Pinpoint the cell where the given text exists, returning its [x, y] midpoint coordinate. 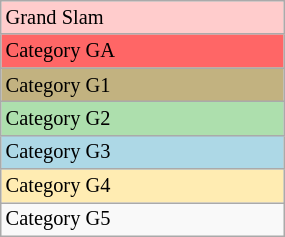
Category G3 [142, 152]
Category G1 [142, 85]
Category GA [142, 51]
Category G4 [142, 186]
Grand Slam [142, 17]
Category G2 [142, 118]
Category G5 [142, 219]
